Return the (X, Y) coordinate for the center point of the cell that contains the specified text.  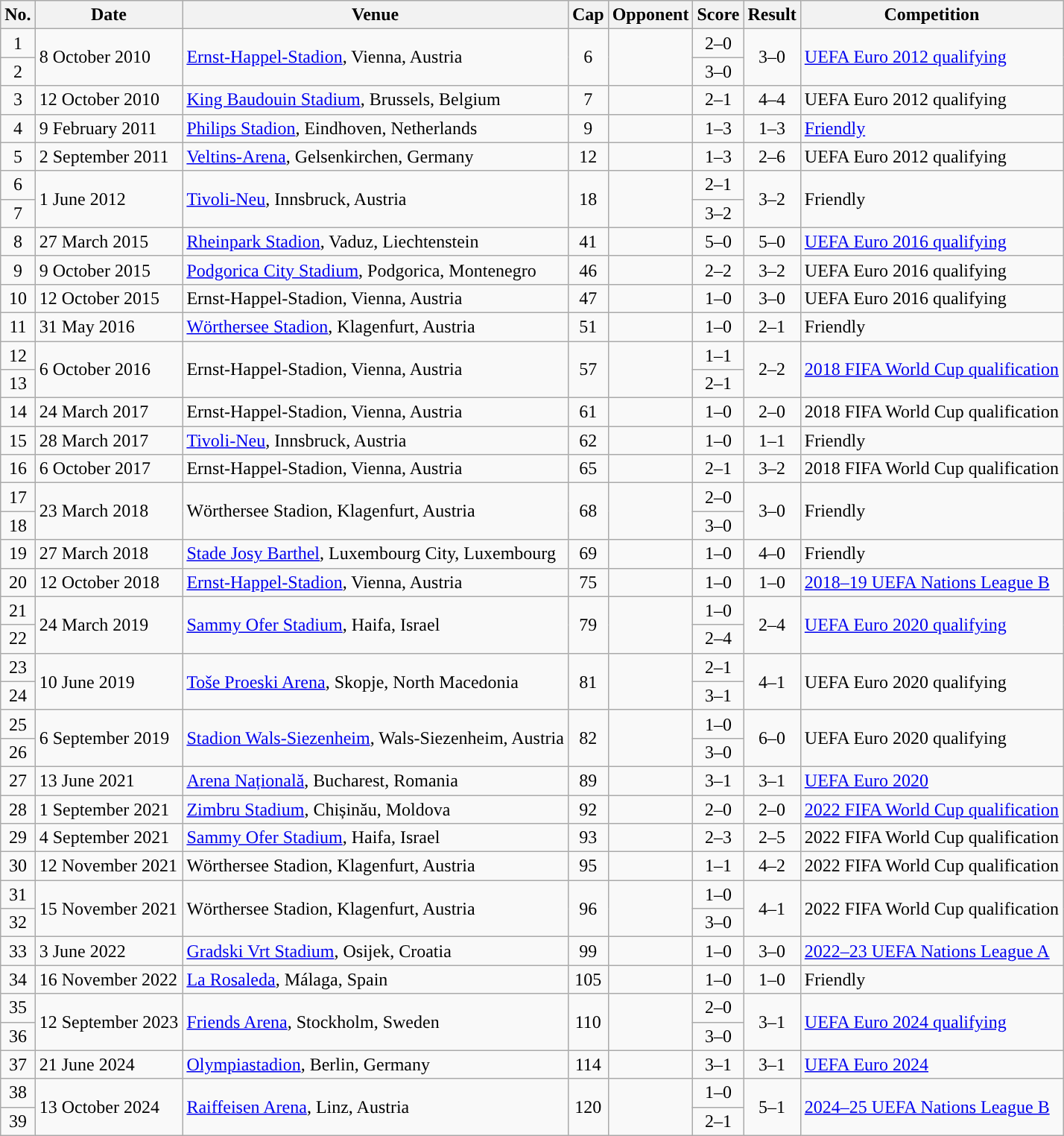
2–6 (772, 157)
2022–23 UEFA Nations League A (931, 951)
37 (18, 1064)
12 October 2018 (109, 582)
114 (588, 1064)
12 November 2021 (109, 866)
UEFA Euro 2020 (931, 780)
5–1 (772, 1107)
110 (588, 1022)
2018–19 UEFA Nations League B (931, 582)
1 September 2021 (109, 809)
51 (588, 326)
25 (18, 724)
32 (18, 923)
27 March 2018 (109, 554)
35 (18, 1008)
Venue (376, 15)
89 (588, 780)
La Rosaleda, Málaga, Spain (376, 979)
61 (588, 412)
11 (18, 326)
4–4 (772, 100)
30 (18, 866)
10 June 2019 (109, 681)
57 (588, 370)
41 (588, 242)
81 (588, 681)
1 (18, 43)
4–0 (772, 554)
2024–25 UEFA Nations League B (931, 1107)
79 (588, 625)
33 (18, 951)
31 (18, 894)
82 (588, 738)
Raiffeisen Arena, Linz, Austria (376, 1107)
24 March 2019 (109, 625)
15 (18, 441)
38 (18, 1093)
29 (18, 838)
4 (18, 128)
28 March 2017 (109, 441)
13 (18, 384)
9 February 2011 (109, 128)
39 (18, 1121)
Date (109, 15)
3 (18, 100)
Toše Proeski Arena, Skopje, North Macedonia (376, 681)
2–3 (718, 838)
120 (588, 1107)
13 October 2024 (109, 1107)
34 (18, 979)
69 (588, 554)
12 October 2015 (109, 298)
65 (588, 469)
No. (18, 15)
Friends Arena, Stockholm, Sweden (376, 1022)
UEFA Euro 2024 qualifying (931, 1022)
27 (18, 780)
47 (588, 298)
15 November 2021 (109, 909)
22 (18, 639)
14 (18, 412)
99 (588, 951)
Arena Națională, Bucharest, Romania (376, 780)
96 (588, 909)
4–2 (772, 866)
93 (588, 838)
8 October 2010 (109, 57)
2–5 (772, 838)
Score (718, 15)
19 (18, 554)
Philips Stadion, Eindhoven, Netherlands (376, 128)
Rheinpark Stadion, Vaduz, Liechtenstein (376, 242)
Gradski Vrt Stadium, Osijek, Croatia (376, 951)
105 (588, 979)
Olympiastadion, Berlin, Germany (376, 1064)
1 June 2012 (109, 199)
12 September 2023 (109, 1022)
75 (588, 582)
Stadion Wals-Siezenheim, Wals-Siezenheim, Austria (376, 738)
5 (18, 157)
23 March 2018 (109, 511)
2 September 2011 (109, 157)
68 (588, 511)
Cap (588, 15)
King Baudouin Stadium, Brussels, Belgium (376, 100)
27 March 2015 (109, 242)
16 November 2022 (109, 979)
Result (772, 15)
2 (18, 72)
Stade Josy Barthel, Luxembourg City, Luxembourg (376, 554)
46 (588, 270)
12 October 2010 (109, 100)
31 May 2016 (109, 326)
8 (18, 242)
13 June 2021 (109, 780)
10 (18, 298)
Opponent (650, 15)
62 (588, 441)
6–0 (772, 738)
6 October 2017 (109, 469)
36 (18, 1036)
16 (18, 469)
95 (588, 866)
9 October 2015 (109, 270)
17 (18, 497)
24 March 2017 (109, 412)
UEFA Euro 2024 (931, 1064)
20 (18, 582)
21 June 2024 (109, 1064)
3 June 2022 (109, 951)
6 September 2019 (109, 738)
Zimbru Stadium, Chișinău, Moldova (376, 809)
92 (588, 809)
6 October 2016 (109, 370)
23 (18, 667)
21 (18, 610)
Podgorica City Stadium, Podgorica, Montenegro (376, 270)
Competition (931, 15)
4 September 2021 (109, 838)
24 (18, 695)
Veltins-Arena, Gelsenkirchen, Germany (376, 157)
26 (18, 752)
28 (18, 809)
